For the text-containing cell, return its midpoint in (X, Y) coordinate format. 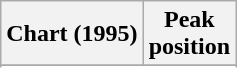
Peakposition (189, 34)
Chart (1995) (72, 34)
